Output the (X, Y) coordinate of the center of the cell containing the given text.  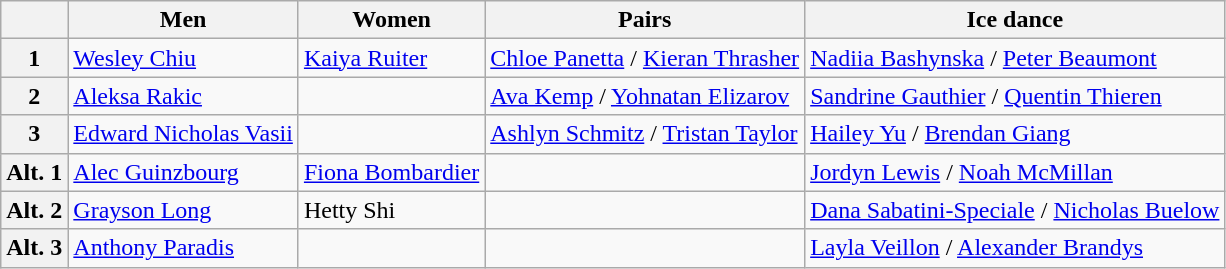
Alec Guinzbourg (184, 172)
Hailey Yu / Brendan Giang (1015, 134)
Anthony Paradis (184, 248)
Sandrine Gauthier / Quentin Thieren (1015, 96)
Ashlyn Schmitz / Tristan Taylor (645, 134)
2 (34, 96)
Edward Nicholas Vasii (184, 134)
Ice dance (1015, 20)
Jordyn Lewis / Noah McMillan (1015, 172)
Dana Sabatini-Speciale / Nicholas Buelow (1015, 210)
Aleksa Rakic (184, 96)
1 (34, 58)
Nadiia Bashynska / Peter Beaumont (1015, 58)
Women (391, 20)
3 (34, 134)
Alt. 3 (34, 248)
Grayson Long (184, 210)
Layla Veillon / Alexander Brandys (1015, 248)
Kaiya Ruiter (391, 58)
Wesley Chiu (184, 58)
Hetty Shi (391, 210)
Alt. 2 (34, 210)
Chloe Panetta / Kieran Thrasher (645, 58)
Ava Kemp / Yohnatan Elizarov (645, 96)
Alt. 1 (34, 172)
Men (184, 20)
Pairs (645, 20)
Fiona Bombardier (391, 172)
